Locate the cell with the specified text and output its (x, y) center coordinate. 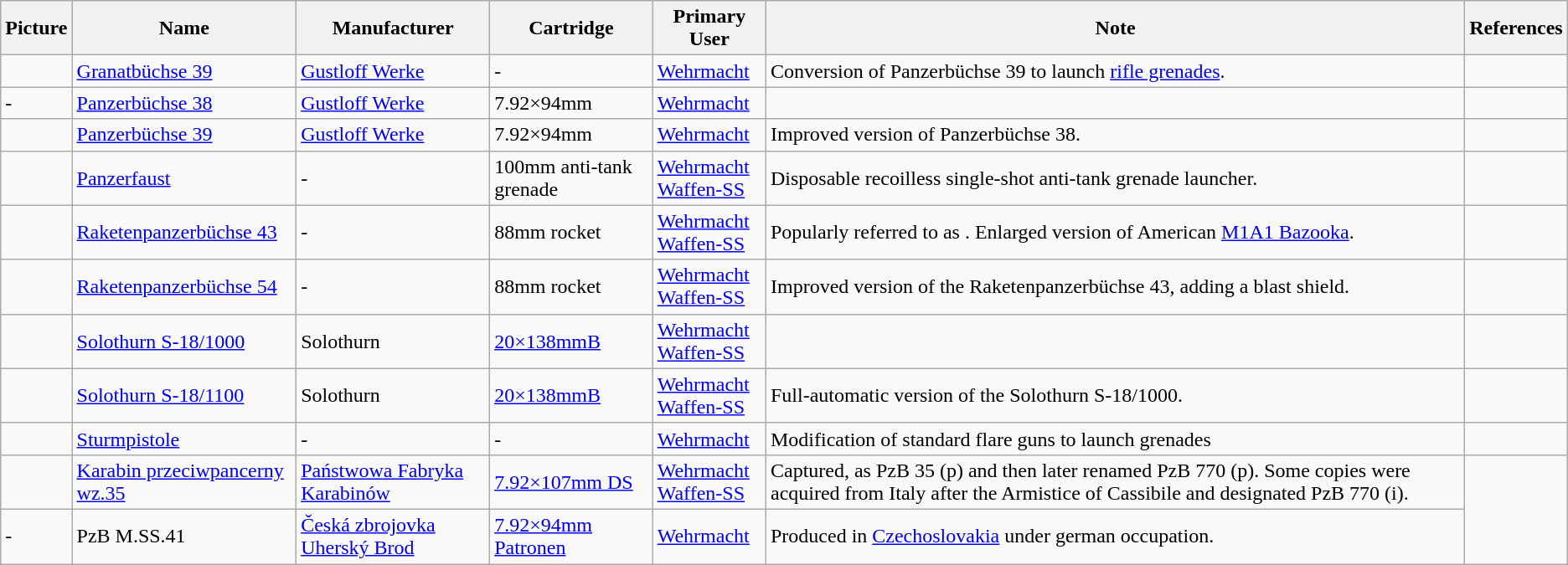
Picture (37, 28)
Full-automatic version of the Solothurn S-18/1000. (1115, 395)
Improved version of Panzerbüchse 38. (1115, 135)
Karabin przeciwpancerny wz.35 (184, 482)
Panzerfaust (184, 177)
Manufacturer (394, 28)
Raketenpanzerbüchse 43 (184, 233)
Česká zbrojovka Uherský Brod (394, 536)
Disposable recoilless single-shot anti-tank grenade launcher. (1115, 177)
Conversion of Panzerbüchse 39 to launch rifle grenades. (1115, 71)
Name (184, 28)
Sturmpistole (184, 439)
Panzerbüchse 38 (184, 103)
Modification of standard flare guns to launch grenades (1115, 439)
Raketenpanzerbüchse 54 (184, 286)
Improved version of the Raketenpanzerbüchse 43, adding a blast shield. (1115, 286)
Solothurn S-18/1000 (184, 342)
Produced in Czechoslovakia under german occupation. (1115, 536)
Państwowa Fabryka Karabinów (394, 482)
7.92×94mm Patronen (571, 536)
PzB M.SS.41 (184, 536)
Popularly referred to as . Enlarged version of American M1A1 Bazooka. (1115, 233)
7.92×107mm DS (571, 482)
Solothurn S-18/1100 (184, 395)
Note (1115, 28)
Cartridge (571, 28)
Primary User (709, 28)
100mm anti-tank grenade (571, 177)
References (1516, 28)
Panzerbüchse 39 (184, 135)
Granatbüchse 39 (184, 71)
